Capture the cell that displays the provided text and extract its (X, Y) central coordinate. 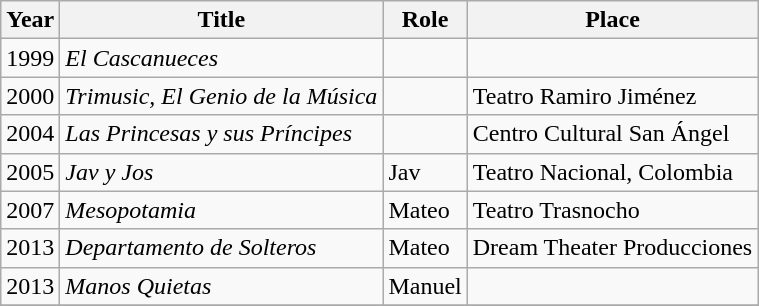
Teatro Trasnocho (612, 210)
Teatro Nacional, Colombia (612, 172)
Mesopotamia (222, 210)
Teatro Ramiro Jiménez (612, 96)
Year (30, 20)
2007 (30, 210)
Jav y Jos (222, 172)
2004 (30, 134)
Centro Cultural San Ángel (612, 134)
Trimusic, El Genio de la Música (222, 96)
2005 (30, 172)
El Cascanueces (222, 58)
Departamento de Solteros (222, 248)
Manuel (425, 286)
Place (612, 20)
Dream Theater Producciones (612, 248)
Role (425, 20)
Jav (425, 172)
Manos Quietas (222, 286)
Las Princesas y sus Príncipes (222, 134)
1999 (30, 58)
Title (222, 20)
2000 (30, 96)
